Return the [x, y] coordinate for the center point of the cell that contains the specified text.  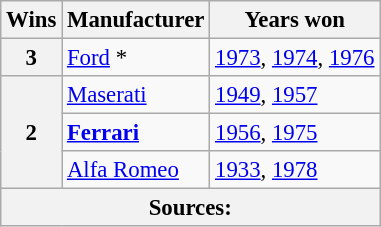
Alfa Romeo [136, 170]
Ford * [136, 58]
Years won [295, 20]
2 [32, 132]
Sources: [190, 208]
1933, 1978 [295, 170]
Manufacturer [136, 20]
1949, 1957 [295, 95]
Wins [32, 20]
1956, 1975 [295, 133]
Maserati [136, 95]
3 [32, 58]
Ferrari [136, 133]
1973, 1974, 1976 [295, 58]
